Search for the cell housing the specified text and yield its [x, y] center coordinate. 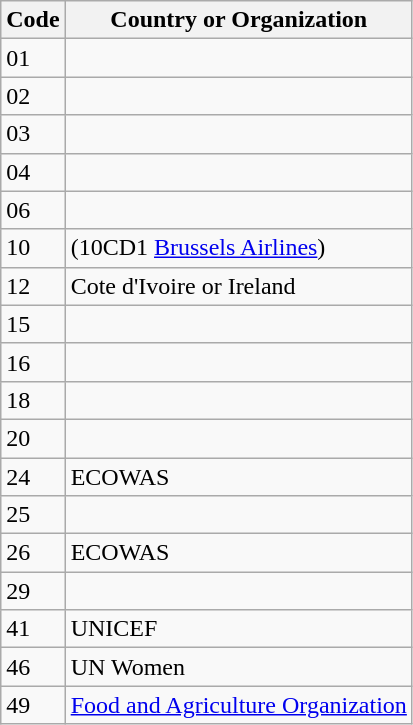
24 [33, 477]
01 [33, 58]
Country or Organization [238, 20]
20 [33, 438]
12 [33, 286]
15 [33, 324]
04 [33, 172]
10 [33, 248]
Food and Agriculture Organization [238, 705]
UN Women [238, 667]
49 [33, 705]
26 [33, 553]
UNICEF [238, 629]
41 [33, 629]
(10CD1 Brussels Airlines) [238, 248]
02 [33, 96]
Cote d'Ivoire or Ireland [238, 286]
06 [33, 210]
46 [33, 667]
29 [33, 591]
16 [33, 362]
03 [33, 134]
Code [33, 20]
25 [33, 515]
18 [33, 400]
